Extract the [x, y] coordinate from the center of the cell holding the provided text.  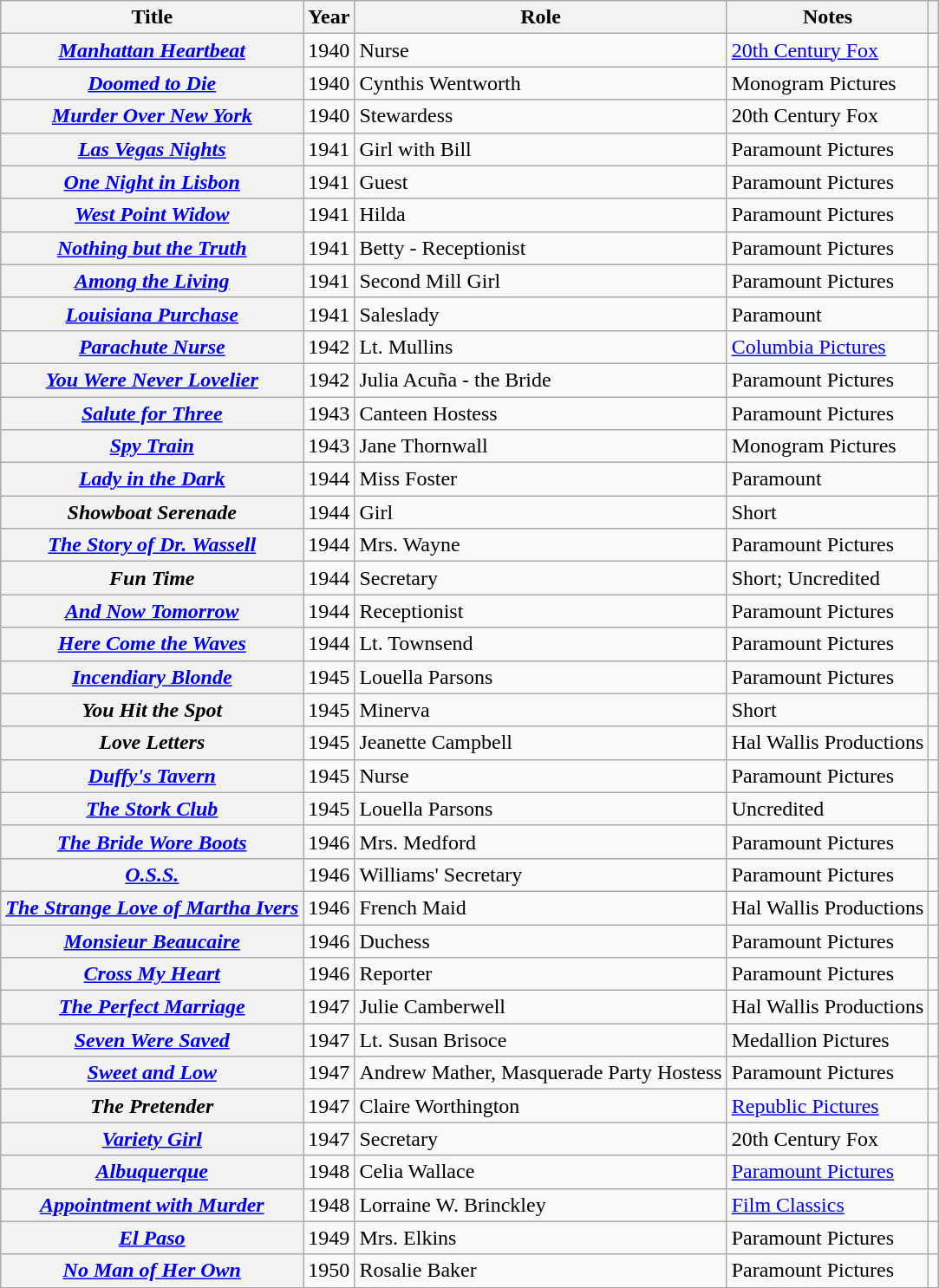
Showboat Serenade [153, 512]
No Man of Her Own [153, 1271]
Film Classics [827, 1205]
Hilda [541, 215]
The Strange Love of Martha Ivers [153, 907]
The Bride Wore Boots [153, 842]
Rosalie Baker [541, 1271]
Canteen Hostess [541, 413]
Manhattan Heartbeat [153, 50]
Albuquerque [153, 1172]
Variety Girl [153, 1139]
Claire Worthington [541, 1106]
Las Vegas Nights [153, 149]
Medallion Pictures [827, 1040]
Here Come the Waves [153, 644]
Williams' Secretary [541, 875]
Monsieur Beaucaire [153, 940]
You Were Never Lovelier [153, 380]
Cross My Heart [153, 974]
Appointment with Murder [153, 1205]
Second Mill Girl [541, 281]
Lt. Mullins [541, 347]
Nothing but the Truth [153, 248]
Lorraine W. Brinckley [541, 1205]
1950 [329, 1271]
Minerva [541, 710]
You Hit the Spot [153, 710]
Andrew Mather, Masquerade Party Hostess [541, 1073]
West Point Widow [153, 215]
Celia Wallace [541, 1172]
Julie Camberwell [541, 1007]
Among the Living [153, 281]
Lt. Susan Brisoce [541, 1040]
Uncredited [827, 809]
Year [329, 17]
Love Letters [153, 743]
Girl with Bill [541, 149]
El Paso [153, 1238]
Murder Over New York [153, 116]
Role [541, 17]
1949 [329, 1238]
Seven Were Saved [153, 1040]
Jane Thornwall [541, 446]
Columbia Pictures [827, 347]
Jeanette Campbell [541, 743]
Guest [541, 182]
The Pretender [153, 1106]
French Maid [541, 907]
Betty - Receptionist [541, 248]
Mrs. Medford [541, 842]
Republic Pictures [827, 1106]
Spy Train [153, 446]
Miss Foster [541, 479]
Cynthis Wentworth [541, 83]
The Story of Dr. Wassell [153, 545]
Fun Time [153, 578]
Saleslady [541, 314]
Salute for Three [153, 413]
Mrs. Elkins [541, 1238]
Duffy's Tavern [153, 776]
Julia Acuña - the Bride [541, 380]
The Stork Club [153, 809]
Incendiary Blonde [153, 677]
Doomed to Die [153, 83]
Louisiana Purchase [153, 314]
Lt. Townsend [541, 644]
Reporter [541, 974]
O.S.S. [153, 875]
And Now Tomorrow [153, 611]
Short; Uncredited [827, 578]
Receptionist [541, 611]
One Night in Lisbon [153, 182]
Notes [827, 17]
Duchess [541, 940]
Lady in the Dark [153, 479]
Parachute Nurse [153, 347]
Sweet and Low [153, 1073]
Stewardess [541, 116]
Title [153, 17]
Mrs. Wayne [541, 545]
The Perfect Marriage [153, 1007]
Girl [541, 512]
